Scan for the cell matching the given text and deliver its (x, y) coordinate at center. 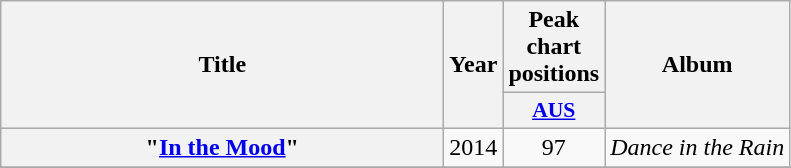
AUS (554, 111)
2014 (474, 147)
97 (554, 147)
Title (222, 65)
Peak chart positions (554, 47)
Dance in the Rain (698, 147)
"In the Mood" (222, 147)
Year (474, 65)
Album (698, 65)
